Find where the given text appears and provide that cell's center as (X, Y) coordinate. 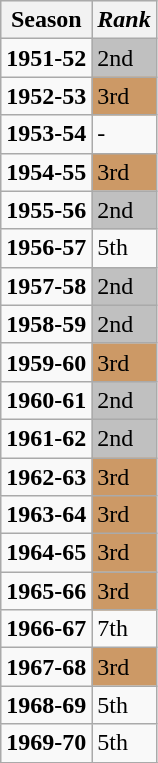
1968-69 (46, 705)
1960-61 (46, 400)
- (124, 134)
7th (124, 629)
1954-55 (46, 172)
1965-66 (46, 591)
1953-54 (46, 134)
1962-63 (46, 477)
1958-59 (46, 324)
1964-65 (46, 553)
1959-60 (46, 362)
Season (46, 20)
Rank (124, 20)
1952-53 (46, 96)
1957-58 (46, 286)
1956-57 (46, 248)
1969-70 (46, 743)
1967-68 (46, 667)
1961-62 (46, 438)
1963-64 (46, 515)
1955-56 (46, 210)
1951-52 (46, 58)
1966-67 (46, 629)
